Provide the (X, Y) coordinate of the cell's center where the given text is located.  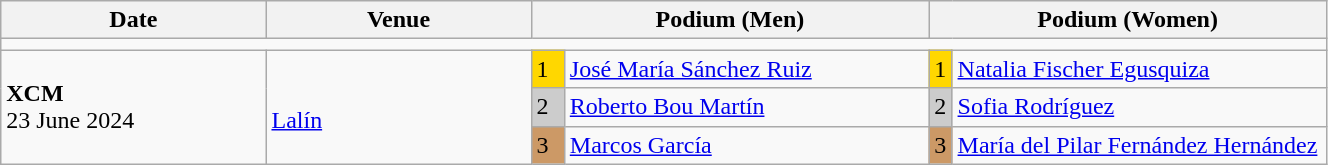
Podium (Men) (730, 20)
Marcos García (746, 145)
Date (134, 20)
José María Sánchez Ruiz (746, 69)
Venue (398, 20)
Natalia Fischer Egusquiza (1139, 69)
Lalín (398, 107)
XCM 23 June 2024 (134, 107)
Podium (Women) (1128, 20)
Sofia Rodríguez (1139, 107)
María del Pilar Fernández Hernández (1139, 145)
Roberto Bou Martín (746, 107)
